Detect which cell encompasses the target text, then output its (X, Y) center coordinate. 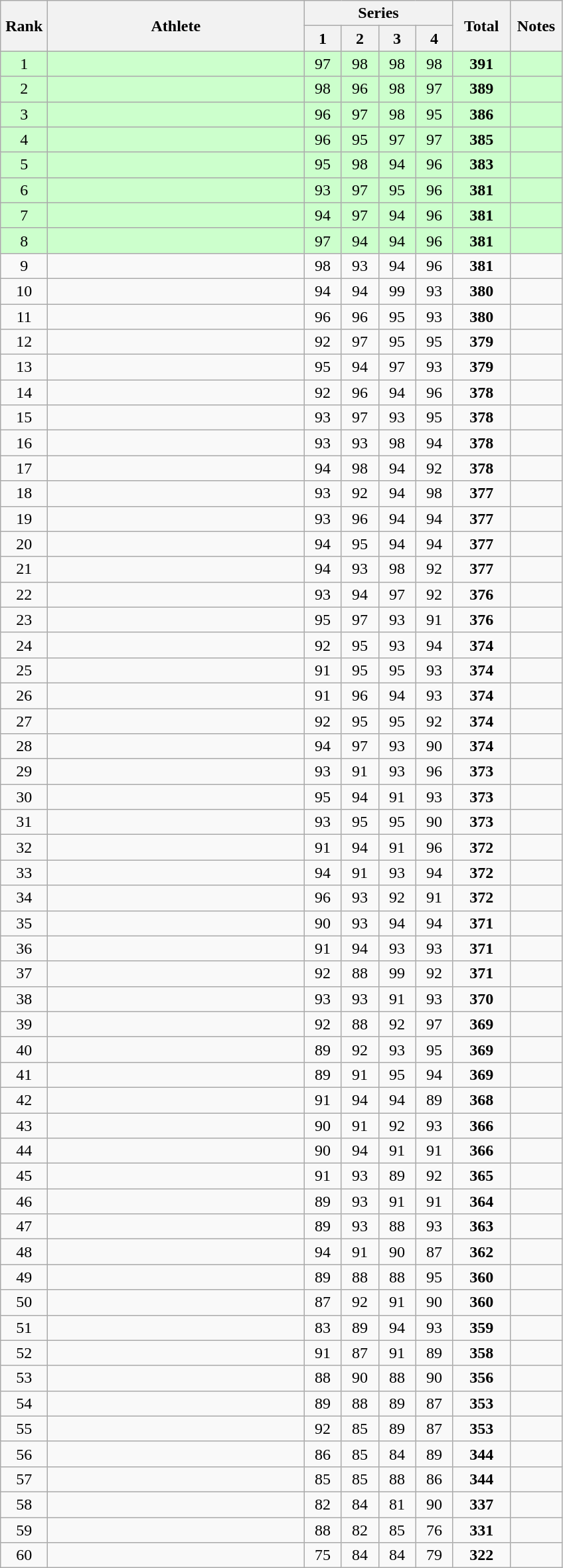
391 (481, 64)
46 (24, 1201)
358 (481, 1353)
9 (24, 266)
7 (24, 215)
56 (24, 1454)
51 (24, 1328)
38 (24, 999)
368 (481, 1100)
49 (24, 1277)
43 (24, 1126)
60 (24, 1555)
14 (24, 392)
55 (24, 1429)
54 (24, 1403)
28 (24, 746)
Total (481, 26)
363 (481, 1227)
29 (24, 772)
6 (24, 190)
18 (24, 493)
383 (481, 165)
24 (24, 645)
Series (378, 13)
33 (24, 873)
Rank (24, 26)
79 (434, 1555)
364 (481, 1201)
53 (24, 1378)
45 (24, 1176)
386 (481, 114)
362 (481, 1252)
50 (24, 1302)
42 (24, 1100)
41 (24, 1075)
47 (24, 1227)
83 (323, 1328)
356 (481, 1378)
75 (323, 1555)
337 (481, 1504)
Athlete (176, 26)
13 (24, 367)
22 (24, 594)
359 (481, 1328)
40 (24, 1049)
389 (481, 89)
58 (24, 1504)
15 (24, 418)
59 (24, 1529)
12 (24, 342)
21 (24, 569)
25 (24, 670)
76 (434, 1529)
Notes (536, 26)
8 (24, 240)
57 (24, 1479)
37 (24, 974)
20 (24, 544)
17 (24, 468)
48 (24, 1252)
365 (481, 1176)
16 (24, 443)
26 (24, 695)
331 (481, 1529)
31 (24, 822)
32 (24, 847)
11 (24, 317)
44 (24, 1151)
10 (24, 291)
385 (481, 139)
23 (24, 620)
39 (24, 1024)
30 (24, 797)
36 (24, 948)
5 (24, 165)
370 (481, 999)
81 (397, 1504)
34 (24, 898)
19 (24, 519)
27 (24, 721)
35 (24, 923)
322 (481, 1555)
52 (24, 1353)
